Scan for the cell matching the given text and deliver its [X, Y] coordinate at center. 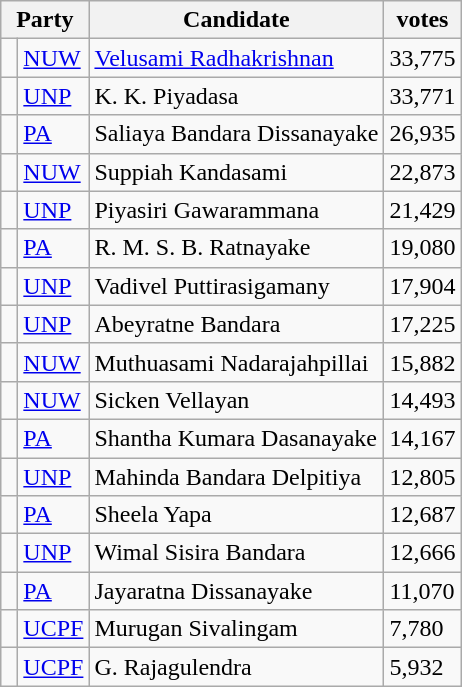
G. Rajagulendra [236, 667]
26,935 [422, 134]
Sheela Yapa [236, 515]
Party [45, 20]
12,805 [422, 477]
Shantha Kumara Dasanayake [236, 438]
5,932 [422, 667]
7,780 [422, 629]
21,429 [422, 210]
Saliaya Bandara Dissanayake [236, 134]
14,167 [422, 438]
Piyasiri Gawarammana [236, 210]
17,904 [422, 286]
33,771 [422, 96]
12,687 [422, 515]
Wimal Sisira Bandara [236, 553]
Suppiah Kandasami [236, 172]
Candidate [236, 20]
votes [422, 20]
Jayaratna Dissanayake [236, 591]
12,666 [422, 553]
Murugan Sivalingam [236, 629]
Muthuasami Nadarajahpillai [236, 362]
Velusami Radhakrishnan [236, 58]
14,493 [422, 400]
33,775 [422, 58]
22,873 [422, 172]
19,080 [422, 248]
17,225 [422, 324]
R. M. S. B. Ratnayake [236, 248]
Sicken Vellayan [236, 400]
Abeyratne Bandara [236, 324]
Vadivel Puttirasigamany [236, 286]
15,882 [422, 362]
Mahinda Bandara Delpitiya [236, 477]
11,070 [422, 591]
K. K. Piyadasa [236, 96]
